Return the [x, y] coordinate for the center point of the cell that contains the specified text.  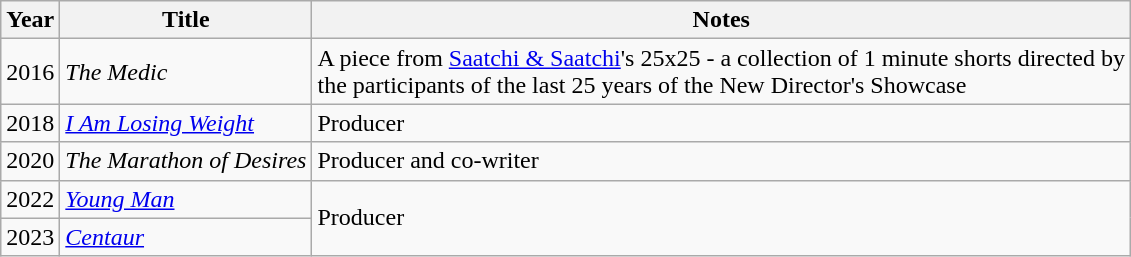
The Marathon of Desires [186, 161]
2016 [30, 72]
I Am Losing Weight [186, 123]
The Medic [186, 72]
Title [186, 20]
Year [30, 20]
2023 [30, 237]
Centaur [186, 237]
Producer and co-writer [722, 161]
Young Man [186, 199]
2022 [30, 199]
Notes [722, 20]
2018 [30, 123]
2020 [30, 161]
